Output the [x, y] coordinate of the center of the cell containing the given text.  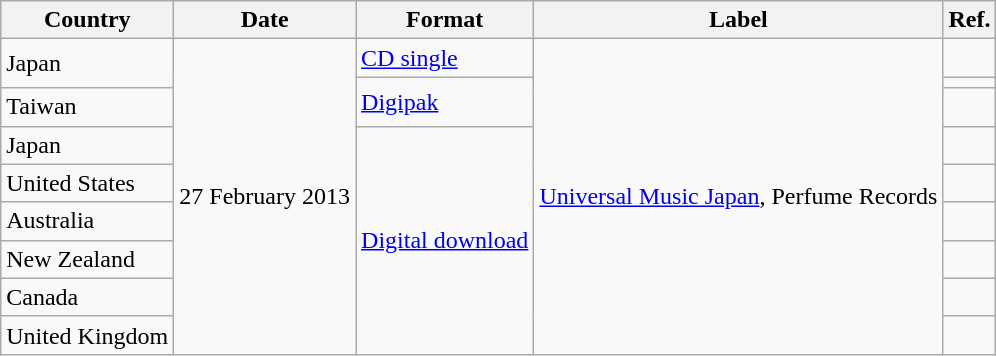
Digipak [445, 102]
CD single [445, 58]
Australia [88, 221]
Digital download [445, 240]
United States [88, 183]
New Zealand [88, 259]
Label [738, 20]
Format [445, 20]
Country [88, 20]
Canada [88, 297]
Universal Music Japan, Perfume Records [738, 197]
27 February 2013 [265, 197]
Date [265, 20]
Taiwan [88, 107]
Ref. [970, 20]
United Kingdom [88, 335]
